Determine the (X, Y) coordinate at the center of the cell enclosing the given text.  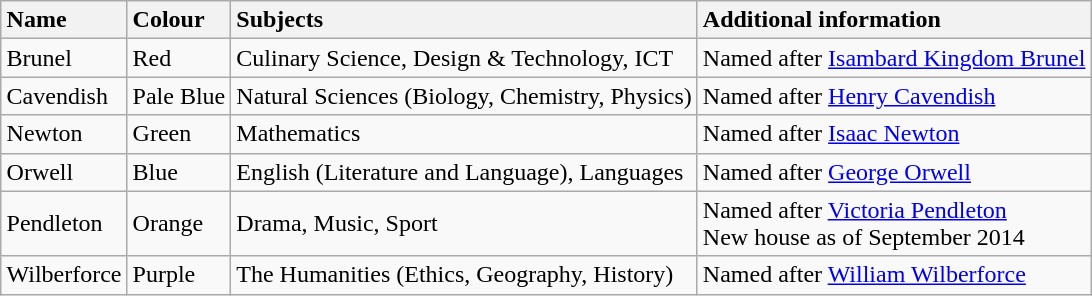
Named after Isaac Newton (894, 134)
Wilberforce (64, 275)
Brunel (64, 58)
Green (179, 134)
Newton (64, 134)
Purple (179, 275)
The Humanities (Ethics, Geography, History) (464, 275)
Subjects (464, 20)
Cavendish (64, 96)
Named after William Wilberforce (894, 275)
Named after Isambard Kingdom Brunel (894, 58)
Drama, Music, Sport (464, 224)
Blue (179, 172)
Named after George Orwell (894, 172)
Name (64, 20)
Natural Sciences (Biology, Chemistry, Physics) (464, 96)
Mathematics (464, 134)
Orwell (64, 172)
Colour (179, 20)
Culinary Science, Design & Technology, ICT (464, 58)
Additional information (894, 20)
Named after Henry Cavendish (894, 96)
Named after Victoria Pendleton New house as of September 2014 (894, 224)
English (Literature and Language), Languages (464, 172)
Red (179, 58)
Orange (179, 224)
Pendleton (64, 224)
Pale Blue (179, 96)
